Capture the cell that displays the provided text and extract its [x, y] central coordinate. 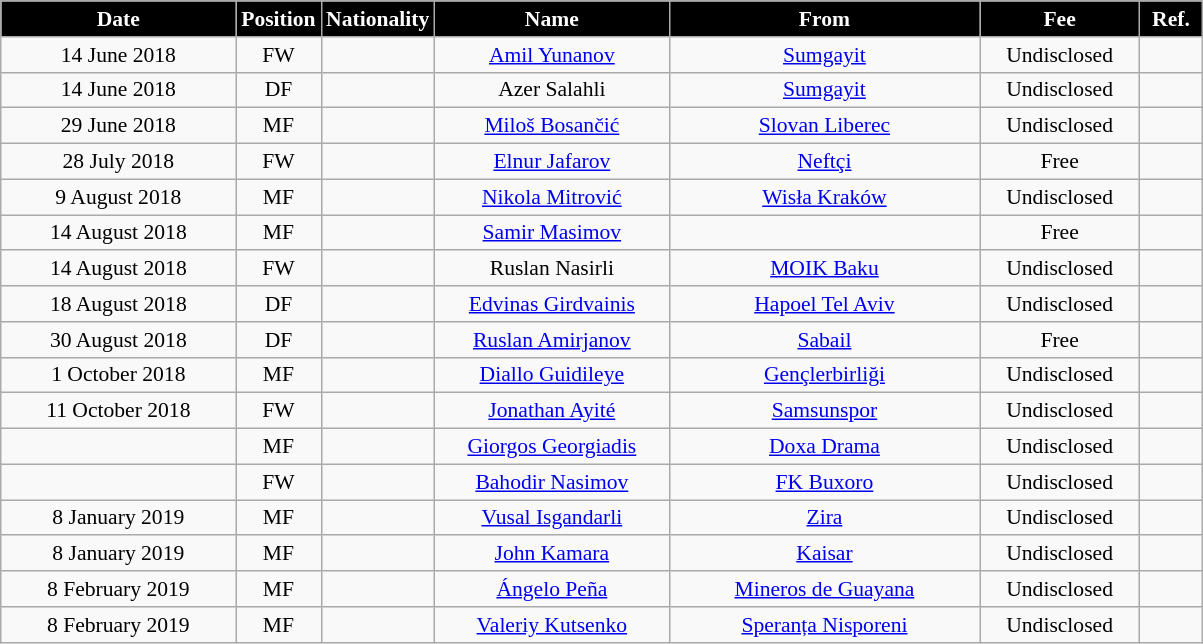
Ruslan Nasirli [552, 269]
Sabail [824, 340]
Miloš Bosančić [552, 126]
Diallo Guidileye [552, 375]
18 August 2018 [118, 304]
Fee [1060, 19]
11 October 2018 [118, 411]
9 August 2018 [118, 197]
Samsunspor [824, 411]
From [824, 19]
Mineros de Guayana [824, 589]
Hapoel Tel Aviv [824, 304]
Zira [824, 518]
Valeriy Kutsenko [552, 625]
Bahodir Nasimov [552, 482]
Kaisar [824, 554]
Position [278, 19]
MOIK Baku [824, 269]
Samir Masimov [552, 233]
Jonathan Ayité [552, 411]
Edvinas Girdvainis [552, 304]
Nikola Mitrović [552, 197]
Date [118, 19]
John Kamara [552, 554]
Wisła Kraków [824, 197]
Ángelo Peña [552, 589]
1 October 2018 [118, 375]
Gençlerbirliği [824, 375]
Giorgos Georgiadis [552, 447]
Ruslan Amirjanov [552, 340]
Doxa Drama [824, 447]
29 June 2018 [118, 126]
FK Buxoro [824, 482]
Ref. [1172, 19]
Azer Salahli [552, 90]
Vusal Isgandarli [552, 518]
28 July 2018 [118, 162]
Nationality [378, 19]
30 August 2018 [118, 340]
Neftçi [824, 162]
Slovan Liberec [824, 126]
Amil Yunanov [552, 55]
Elnur Jafarov [552, 162]
Speranța Nisporeni [824, 625]
Name [552, 19]
